Return the [X, Y] coordinate for the center point of the cell that contains the specified text.  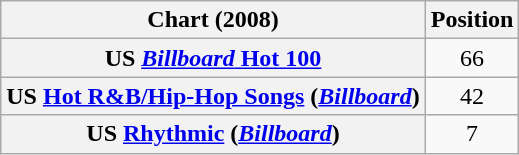
US Billboard Hot 100 [213, 58]
US Hot R&B/Hip-Hop Songs (Billboard) [213, 96]
66 [472, 58]
7 [472, 134]
US Rhythmic (Billboard) [213, 134]
Position [472, 20]
Chart (2008) [213, 20]
42 [472, 96]
